From the cell containing the given text, extract its center point as (x, y) coordinate. 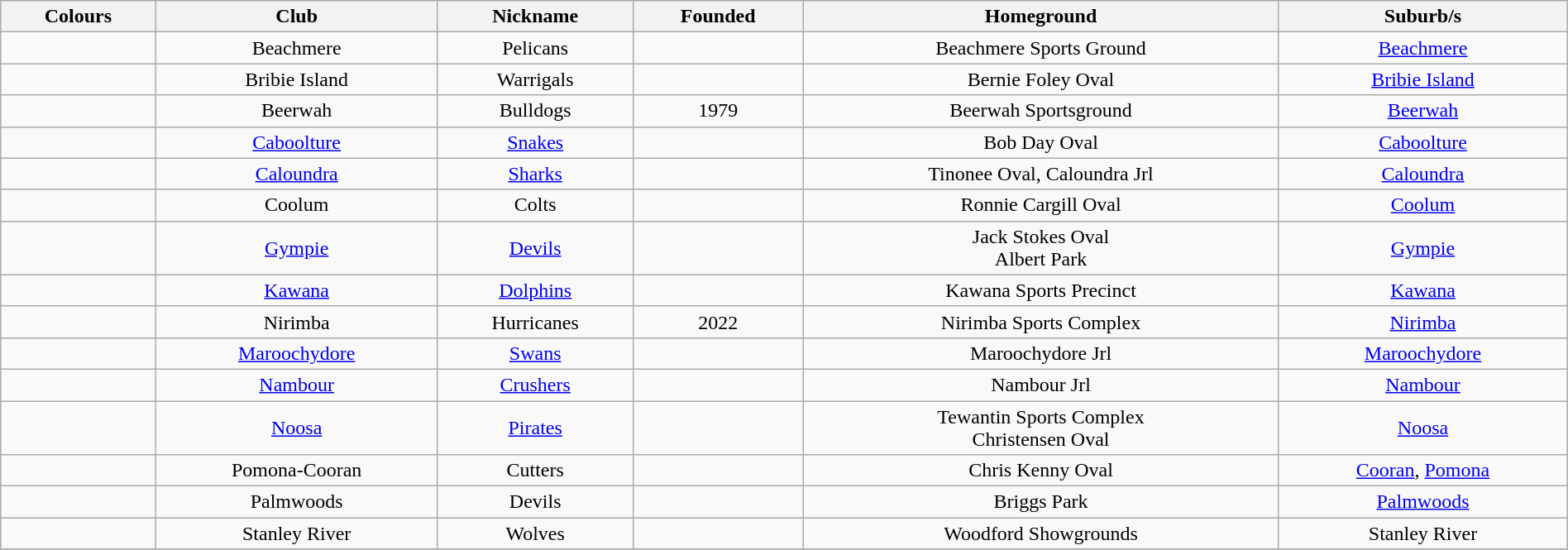
Snakes (535, 142)
Dolphins (535, 290)
Pelicans (535, 48)
Colours (78, 17)
Maroochydore Jrl (1040, 353)
Woodford Showgrounds (1040, 533)
Hurricanes (535, 322)
Cutters (535, 471)
Pomona-Cooran (296, 471)
Nirimba Sports Complex (1040, 322)
Bob Day Oval (1040, 142)
Chris Kenny Oval (1040, 471)
Bernie Foley Oval (1040, 79)
Suburb/s (1422, 17)
Nickname (535, 17)
Nambour Jrl (1040, 385)
Club (296, 17)
Ronnie Cargill Oval (1040, 205)
Cooran, Pomona (1422, 471)
Warrigals (535, 79)
Colts (535, 205)
Swans (535, 353)
Bulldogs (535, 111)
Beachmere Sports Ground (1040, 48)
Homeground (1040, 17)
Crushers (535, 385)
Tewantin Sports ComplexChristensen Oval (1040, 427)
Beerwah Sportsground (1040, 111)
Wolves (535, 533)
Tinonee Oval, Caloundra Jrl (1040, 174)
Jack Stokes OvalAlbert Park (1040, 248)
1979 (718, 111)
Kawana Sports Precinct (1040, 290)
Founded (718, 17)
Pirates (535, 427)
2022 (718, 322)
Briggs Park (1040, 502)
Sharks (535, 174)
